Scan for the cell matching the given text and deliver its [x, y] coordinate at center. 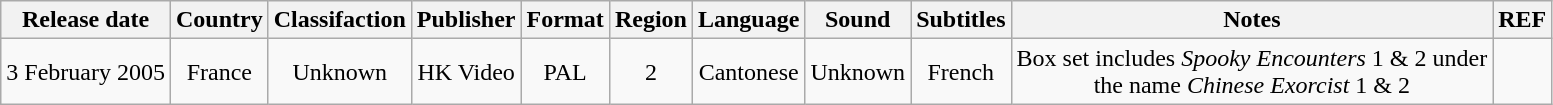
Region [650, 20]
2 [650, 72]
Format [565, 20]
Subtitles [961, 20]
Release date [86, 20]
Language [748, 20]
Country [219, 20]
French [961, 72]
HK Video [466, 72]
Notes [1252, 20]
Box set includes Spooky Encounters 1 & 2 under the name Chinese Exorcist 1 & 2 [1252, 72]
Sound [858, 20]
Publisher [466, 20]
REF [1522, 20]
PAL [565, 72]
Cantonese [748, 72]
France [219, 72]
Classifaction [340, 20]
3 February 2005 [86, 72]
